Output the [X, Y] coordinate of the center of the cell containing the given text.  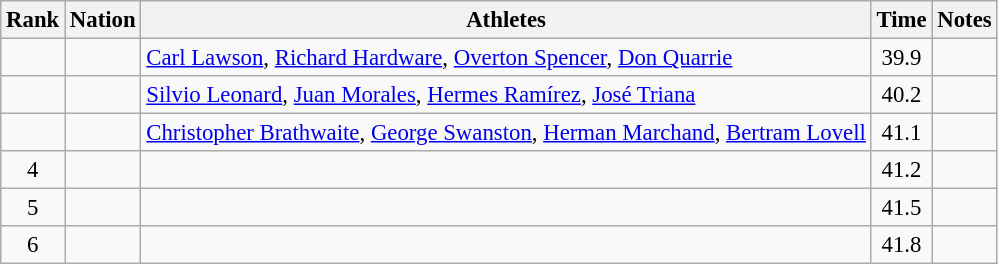
41.1 [902, 133]
41.5 [902, 208]
41.2 [902, 170]
40.2 [902, 95]
Christopher Brathwaite, George Swanston, Herman Marchand, Bertram Lovell [506, 133]
39.9 [902, 58]
6 [33, 245]
Notes [964, 20]
41.8 [902, 245]
Athletes [506, 20]
Carl Lawson, Richard Hardware, Overton Spencer, Don Quarrie [506, 58]
5 [33, 208]
Silvio Leonard, Juan Morales, Hermes Ramírez, José Triana [506, 95]
Nation [103, 20]
4 [33, 170]
Time [902, 20]
Rank [33, 20]
